Return (X, Y) of the center of cell containing provided text 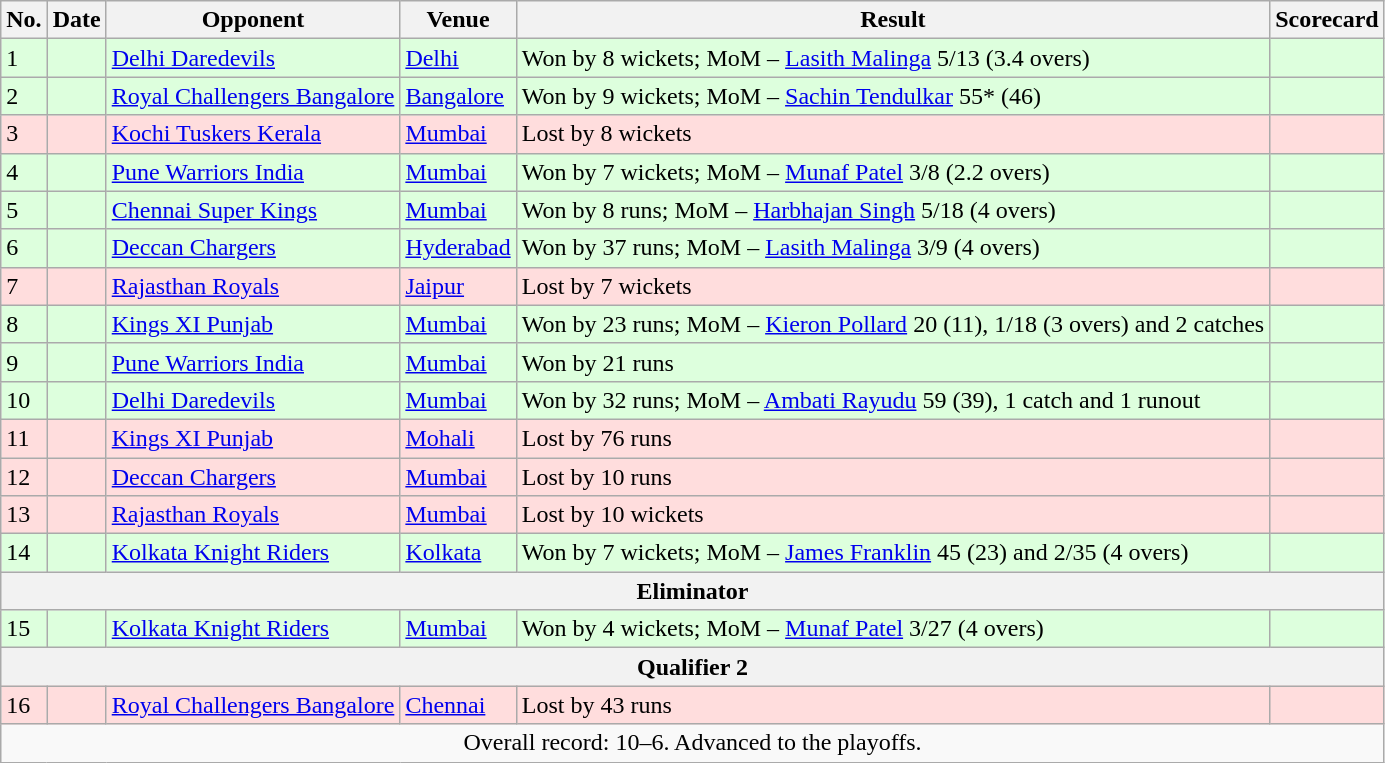
Lost by 8 wickets (892, 134)
Won by 7 wickets; MoM – James Franklin 45 (23) and 2/35 (4 overs) (892, 553)
Won by 23 runs; MoM – Kieron Pollard 20 (11), 1/18 (3 overs) and 2 catches (892, 324)
Lost by 10 wickets (892, 515)
Eliminator (692, 591)
Qualifier 2 (692, 667)
10 (24, 400)
Jaipur (458, 286)
Lost by 10 runs (892, 477)
Lost by 7 wickets (892, 286)
Mohali (458, 438)
Kochi Tuskers Kerala (253, 134)
Won by 8 wickets; MoM – Lasith Malinga 5/13 (3.4 overs) (892, 58)
5 (24, 210)
3 (24, 134)
Won by 8 runs; MoM – Harbhajan Singh 5/18 (4 overs) (892, 210)
Won by 4 wickets; MoM – Munaf Patel 3/27 (4 overs) (892, 629)
Chennai Super Kings (253, 210)
Lost by 76 runs (892, 438)
8 (24, 324)
Hyderabad (458, 248)
Won by 7 wickets; MoM – Munaf Patel 3/8 (2.2 overs) (892, 172)
Chennai (458, 705)
Scorecard (1328, 20)
Lost by 43 runs (892, 705)
No. (24, 20)
Kolkata (458, 553)
2 (24, 96)
1 (24, 58)
7 (24, 286)
11 (24, 438)
6 (24, 248)
9 (24, 362)
Result (892, 20)
12 (24, 477)
15 (24, 629)
14 (24, 553)
Won by 37 runs; MoM – Lasith Malinga 3/9 (4 overs) (892, 248)
Venue (458, 20)
4 (24, 172)
Won by 21 runs (892, 362)
Bangalore (458, 96)
Delhi (458, 58)
Won by 9 wickets; MoM – Sachin Tendulkar 55* (46) (892, 96)
Date (76, 20)
Won by 32 runs; MoM – Ambati Rayudu 59 (39), 1 catch and 1 runout (892, 400)
13 (24, 515)
Overall record: 10–6. Advanced to the playoffs. (692, 743)
Opponent (253, 20)
16 (24, 705)
